Provide the [x, y] coordinate of the cell's center where the given text is located.  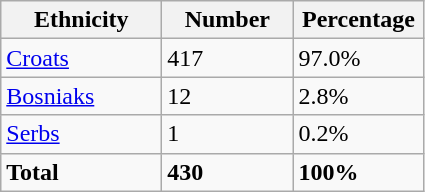
Serbs [82, 134]
417 [228, 58]
Ethnicity [82, 20]
1 [228, 134]
430 [228, 172]
100% [358, 172]
Bosniaks [82, 96]
Percentage [358, 20]
Number [228, 20]
Total [82, 172]
2.8% [358, 96]
0.2% [358, 134]
12 [228, 96]
97.0% [358, 58]
Croats [82, 58]
